Find where the given text appears and provide that cell's center as [X, Y] coordinate. 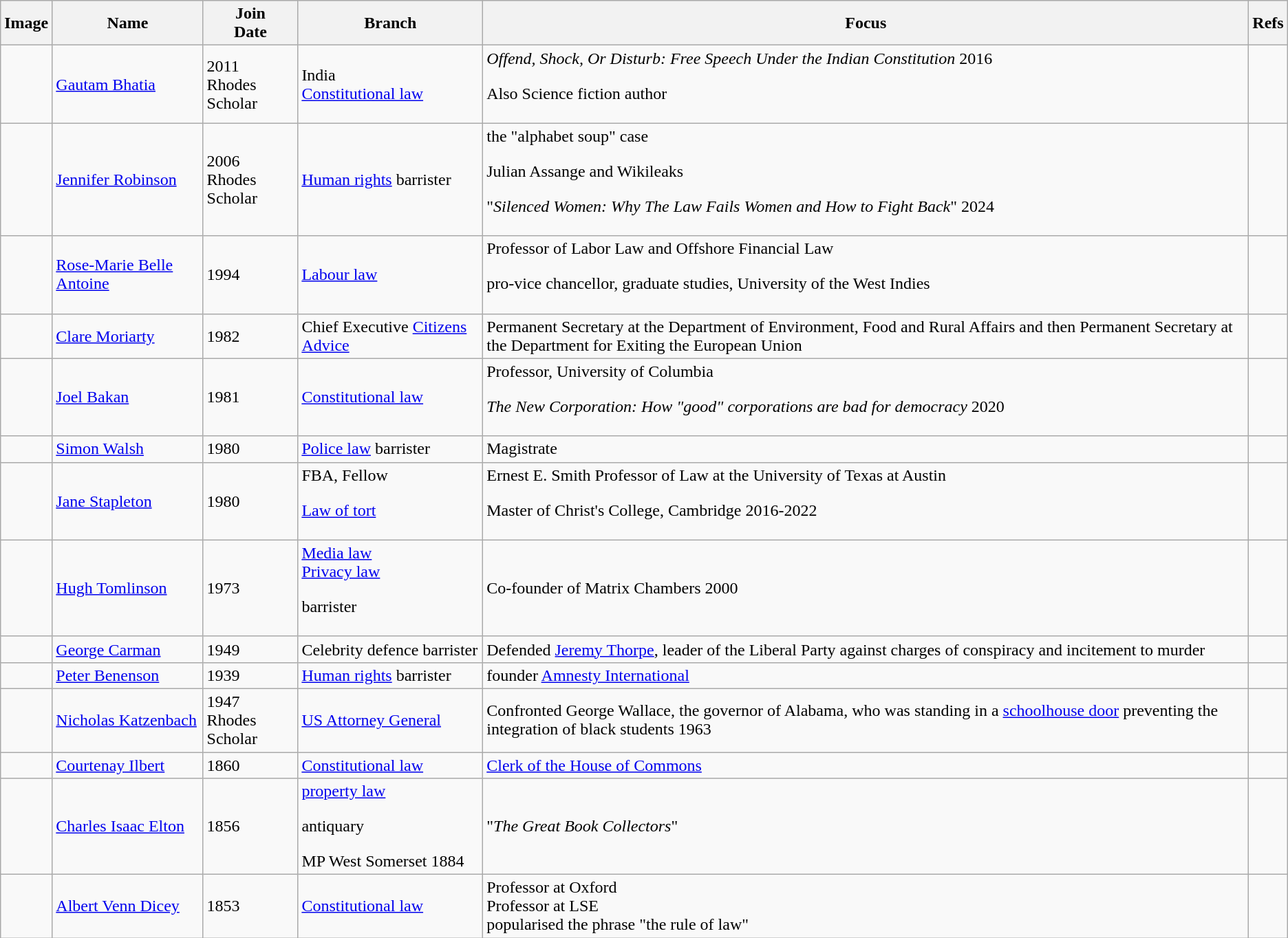
1947Rhodes Scholar [250, 720]
JoinDate [250, 23]
Refs [1268, 23]
Offend, Shock, Or Disturb: Free Speech Under the Indian Constitution 2016Also Science fiction author [866, 84]
Clerk of the House of Commons [866, 765]
India Constitutional law [391, 84]
FBA, FellowLaw of tort [391, 501]
Focus [866, 23]
Name [128, 23]
Peter Benenson [128, 675]
founder Amnesty International [866, 675]
1860 [250, 765]
the "alphabet soup" caseJulian Assange and Wikileaks"Silenced Women: Why The Law Fails Women and How to Fight Back" 2024 [866, 179]
2011Rhodes Scholar [250, 84]
Police law barrister [391, 449]
George Carman [128, 649]
US Attorney General [391, 720]
Albert Venn Dicey [128, 906]
1982 [250, 336]
Rose-Marie Belle Antoine [128, 275]
Jennifer Robinson [128, 179]
Professor of Labor Law and Offshore Financial Lawpro-vice chancellor, graduate studies, University of the West Indies [866, 275]
1981 [250, 397]
Defended Jeremy Thorpe, leader of the Liberal Party against charges of conspiracy and incitement to murder [866, 649]
Nicholas Katzenbach [128, 720]
1853 [250, 906]
Confronted George Wallace, the governor of Alabama, who was standing in a schoolhouse door preventing the integration of black students 1963 [866, 720]
Jane Stapleton [128, 501]
Simon Walsh [128, 449]
2006Rhodes Scholar [250, 179]
Labour law [391, 275]
Celebrity defence barrister [391, 649]
Professor, University of ColumbiaThe New Corporation: How "good" corporations are bad for democracy 2020 [866, 397]
1994 [250, 275]
Magistrate [866, 449]
1949 [250, 649]
Joel Bakan [128, 397]
Clare Moriarty [128, 336]
Ernest E. Smith Professor of Law at the University of Texas at AustinMaster of Christ's College, Cambridge 2016-2022 [866, 501]
Hugh Tomlinson [128, 588]
Chief Executive Citizens Advice [391, 336]
property lawantiquaryMP West Somerset 1884 [391, 827]
Branch [391, 23]
Gautam Bhatia [128, 84]
Professor at OxfordProfessor at LSEpopularised the phrase "the rule of law" [866, 906]
Image [26, 23]
1939 [250, 675]
1856 [250, 827]
1973 [250, 588]
Charles Isaac Elton [128, 827]
Courtenay Ilbert [128, 765]
Co-founder of Matrix Chambers 2000 [866, 588]
Media lawPrivacy lawbarrister [391, 588]
"The Great Book Collectors" [866, 827]
